Locate the cell with the specified text and output its [X, Y] center coordinate. 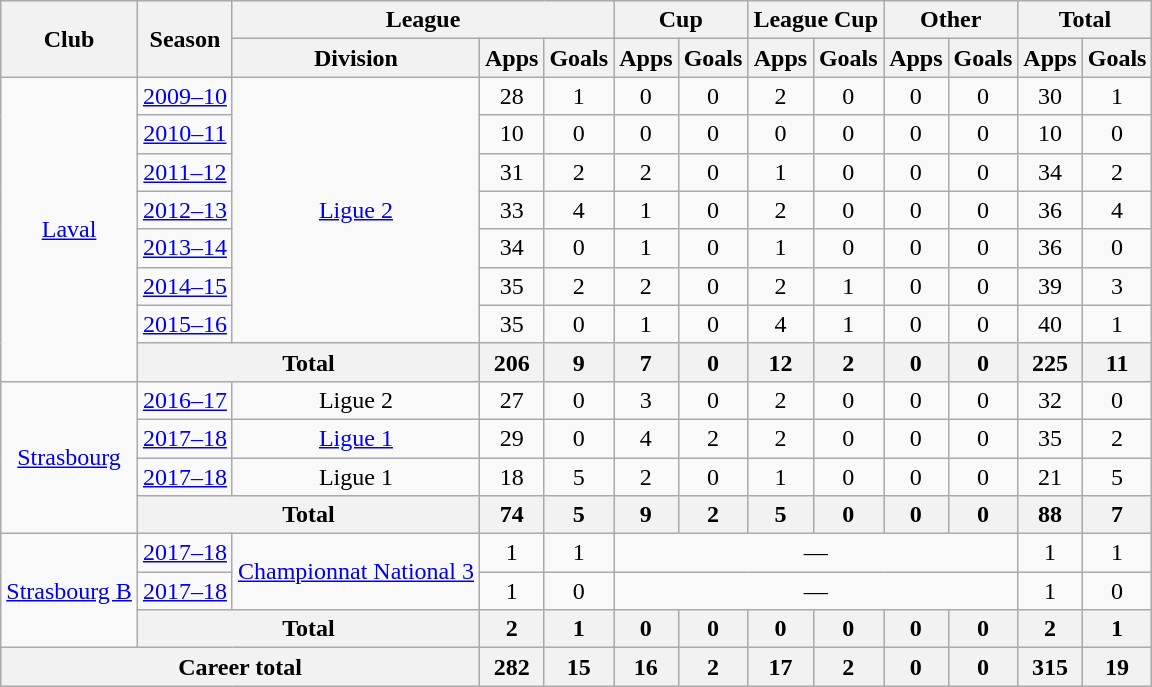
33 [511, 210]
League [422, 20]
Strasbourg [70, 457]
2012–13 [184, 210]
28 [511, 96]
282 [511, 667]
12 [780, 362]
39 [1050, 286]
Other [951, 20]
2014–15 [184, 286]
2011–12 [184, 172]
Club [70, 39]
40 [1050, 324]
2013–14 [184, 248]
74 [511, 515]
2015–16 [184, 324]
19 [1117, 667]
2010–11 [184, 134]
Cup [681, 20]
Strasbourg B [70, 591]
Season [184, 39]
2009–10 [184, 96]
2016–17 [184, 400]
21 [1050, 477]
Division [356, 58]
32 [1050, 400]
Championnat National 3 [356, 572]
17 [780, 667]
27 [511, 400]
206 [511, 362]
16 [646, 667]
Laval [70, 229]
31 [511, 172]
15 [579, 667]
315 [1050, 667]
88 [1050, 515]
11 [1117, 362]
Career total [240, 667]
18 [511, 477]
29 [511, 438]
225 [1050, 362]
League Cup [816, 20]
30 [1050, 96]
